Return the [x, y] coordinate for the center point of the cell that contains the specified text.  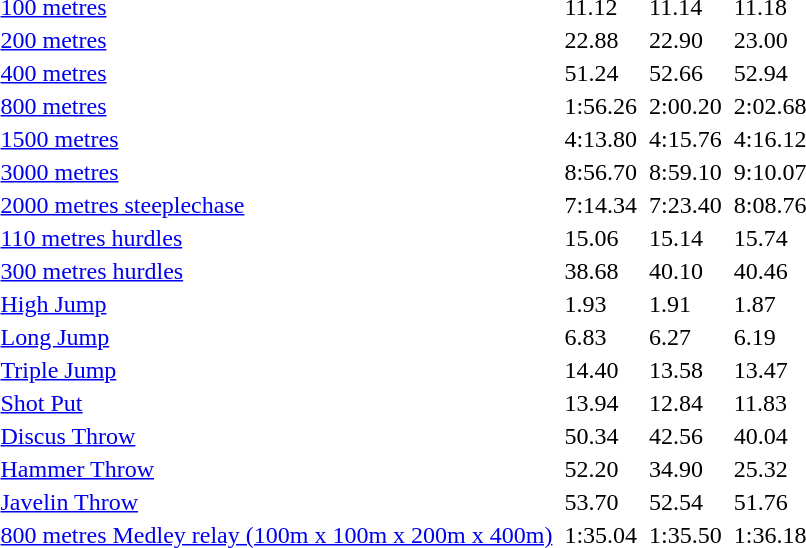
2:00.20 [686, 106]
38.68 [601, 271]
40.10 [686, 271]
7:23.40 [686, 205]
52.54 [686, 502]
12.84 [686, 403]
22.88 [601, 40]
4:13.80 [601, 139]
52.66 [686, 73]
4:15.76 [686, 139]
1.91 [686, 304]
15.14 [686, 238]
34.90 [686, 469]
13.94 [601, 403]
7:14.34 [601, 205]
52.20 [601, 469]
22.90 [686, 40]
42.56 [686, 436]
53.70 [601, 502]
6.27 [686, 337]
50.34 [601, 436]
8:59.10 [686, 172]
6.83 [601, 337]
15.06 [601, 238]
8:56.70 [601, 172]
14.40 [601, 370]
1:56.26 [601, 106]
13.58 [686, 370]
1.93 [601, 304]
51.24 [601, 73]
